Capture the cell that displays the provided text and extract its [X, Y] central coordinate. 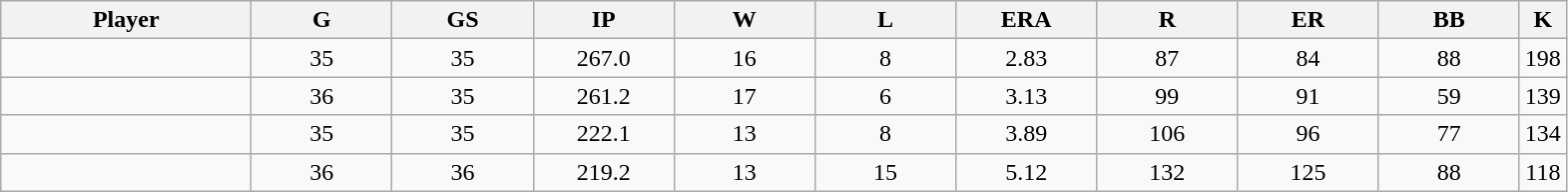
ER [1307, 20]
3.13 [1026, 96]
198 [1543, 58]
77 [1449, 134]
G [321, 20]
106 [1168, 134]
IP [603, 20]
99 [1168, 96]
91 [1307, 96]
267.0 [603, 58]
3.89 [1026, 134]
L [884, 20]
2.83 [1026, 58]
84 [1307, 58]
ERA [1026, 20]
17 [745, 96]
K [1543, 20]
132 [1168, 172]
222.1 [603, 134]
Player [126, 20]
59 [1449, 96]
GS [463, 20]
6 [884, 96]
118 [1543, 172]
BB [1449, 20]
219.2 [603, 172]
125 [1307, 172]
96 [1307, 134]
R [1168, 20]
261.2 [603, 96]
16 [745, 58]
139 [1543, 96]
W [745, 20]
5.12 [1026, 172]
15 [884, 172]
87 [1168, 58]
134 [1543, 134]
